Locate the cell with the specified text and output its [x, y] center coordinate. 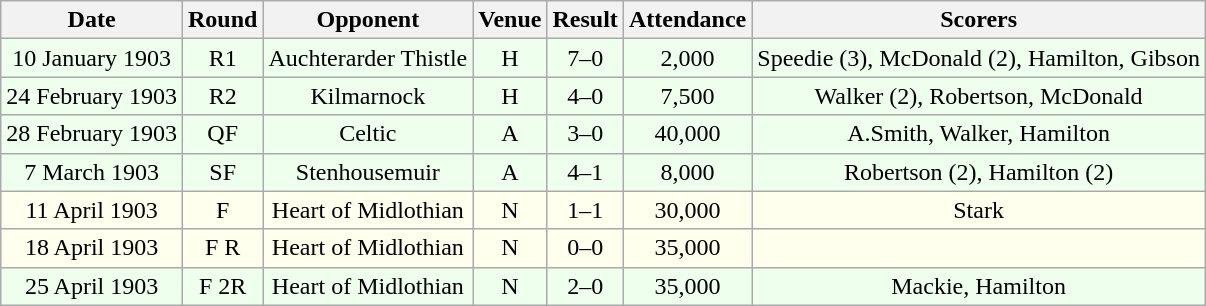
Robertson (2), Hamilton (2) [979, 172]
11 April 1903 [92, 210]
Scorers [979, 20]
Date [92, 20]
Stark [979, 210]
25 April 1903 [92, 286]
R1 [222, 58]
10 January 1903 [92, 58]
Auchterarder Thistle [368, 58]
Round [222, 20]
8,000 [687, 172]
Mackie, Hamilton [979, 286]
Attendance [687, 20]
40,000 [687, 134]
2,000 [687, 58]
24 February 1903 [92, 96]
Opponent [368, 20]
Speedie (3), McDonald (2), Hamilton, Gibson [979, 58]
A.Smith, Walker, Hamilton [979, 134]
Walker (2), Robertson, McDonald [979, 96]
4–0 [585, 96]
7 March 1903 [92, 172]
SF [222, 172]
18 April 1903 [92, 248]
7–0 [585, 58]
R2 [222, 96]
Result [585, 20]
4–1 [585, 172]
F [222, 210]
Stenhousemuir [368, 172]
28 February 1903 [92, 134]
F R [222, 248]
Kilmarnock [368, 96]
7,500 [687, 96]
Celtic [368, 134]
QF [222, 134]
F 2R [222, 286]
1–1 [585, 210]
30,000 [687, 210]
Venue [510, 20]
2–0 [585, 286]
0–0 [585, 248]
3–0 [585, 134]
